Return [x, y] of the center of cell containing provided text 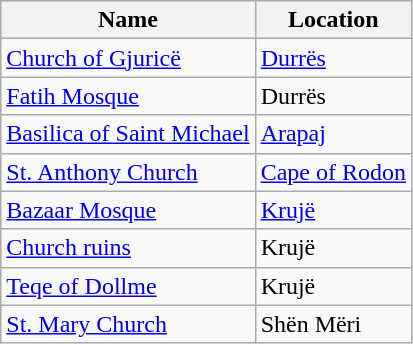
Cape of Rodon [333, 172]
Fatih Mosque [128, 96]
Church ruins [128, 248]
Teqe of Dollme [128, 286]
St. Anthony Church [128, 172]
Bazaar Mosque [128, 210]
St. Mary Church [128, 324]
Name [128, 20]
Shën Mëri [333, 324]
Church of Gjuricë [128, 58]
Location [333, 20]
Basilica of Saint Michael [128, 134]
Arapaj [333, 134]
